Determine the [X, Y] coordinate at the center of the cell enclosing the given text.  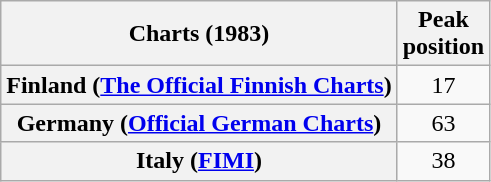
Charts (1983) [199, 34]
17 [443, 85]
Finland (The Official Finnish Charts) [199, 85]
Peak position [443, 34]
63 [443, 123]
38 [443, 161]
Italy (FIMI) [199, 161]
Germany (Official German Charts) [199, 123]
